Identify which cell holds the provided text, then report its [X, Y] central coordinate. 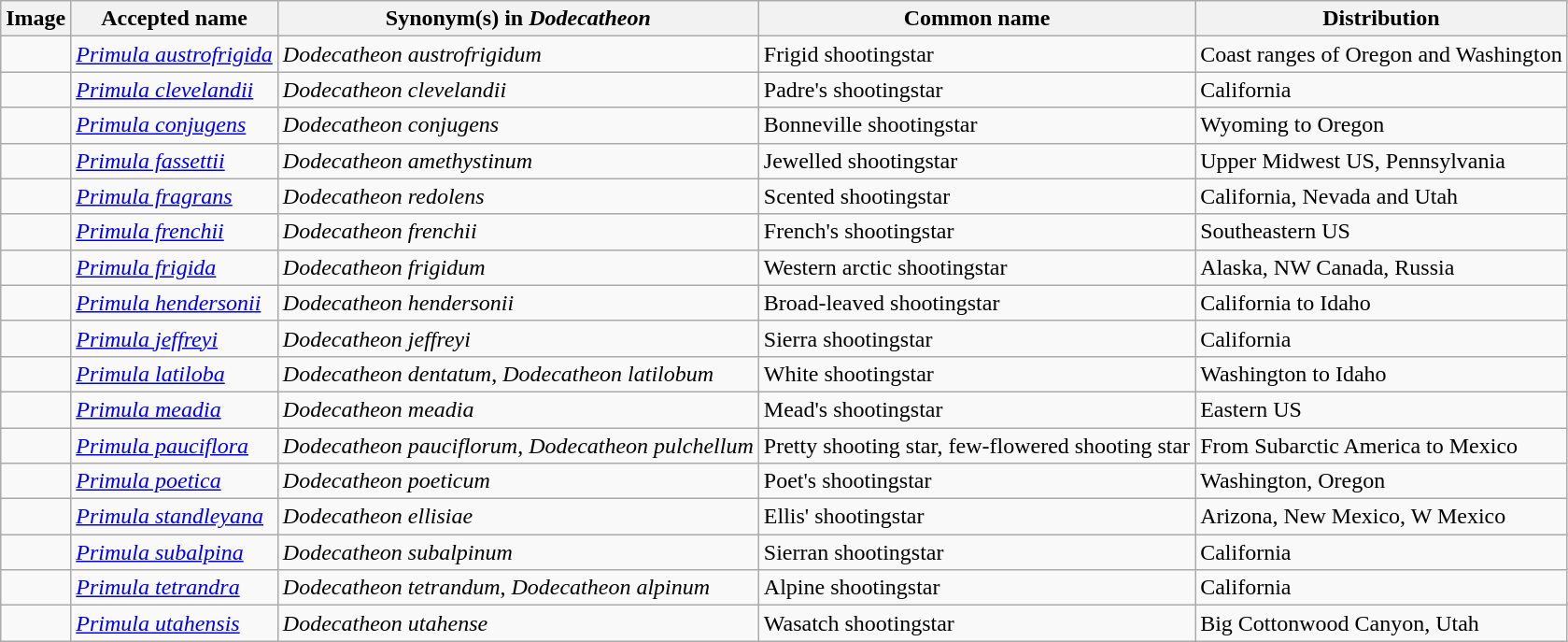
Poet's shootingstar [977, 481]
Dodecatheon amethystinum [517, 161]
Padre's shootingstar [977, 90]
Primula tetrandra [175, 588]
Bonneville shootingstar [977, 125]
Eastern US [1382, 409]
Distribution [1382, 19]
Primula meadia [175, 409]
Synonym(s) in Dodecatheon [517, 19]
Primula pauciflora [175, 446]
Accepted name [175, 19]
Alaska, NW Canada, Russia [1382, 267]
Arizona, New Mexico, W Mexico [1382, 517]
Mead's shootingstar [977, 409]
Dodecatheon dentatum, Dodecatheon latilobum [517, 374]
Primula utahensis [175, 623]
Dodecatheon redolens [517, 196]
Primula frenchii [175, 232]
Dodecatheon clevelandii [517, 90]
Primula jeffreyi [175, 338]
Washington, Oregon [1382, 481]
Primula conjugens [175, 125]
White shootingstar [977, 374]
Dodecatheon utahense [517, 623]
Dodecatheon poeticum [517, 481]
Image [35, 19]
Dodecatheon ellisiae [517, 517]
Jewelled shootingstar [977, 161]
Dodecatheon jeffreyi [517, 338]
Southeastern US [1382, 232]
Primula fassettii [175, 161]
Sierran shootingstar [977, 552]
Washington to Idaho [1382, 374]
Wasatch shootingstar [977, 623]
Coast ranges of Oregon and Washington [1382, 54]
Dodecatheon meadia [517, 409]
Frigid shootingstar [977, 54]
Dodecatheon subalpinum [517, 552]
Big Cottonwood Canyon, Utah [1382, 623]
Dodecatheon pauciflorum, Dodecatheon pulchellum [517, 446]
French's shootingstar [977, 232]
Pretty shooting star, few-flowered shooting star [977, 446]
Dodecatheon tetrandum, Dodecatheon alpinum [517, 588]
Primula frigida [175, 267]
California, Nevada and Utah [1382, 196]
Dodecatheon austrofrigidum [517, 54]
Primula subalpina [175, 552]
Sierra shootingstar [977, 338]
Common name [977, 19]
Primula standleyana [175, 517]
Scented shootingstar [977, 196]
Broad-leaved shootingstar [977, 303]
Primula austrofrigida [175, 54]
Primula poetica [175, 481]
Dodecatheon frigidum [517, 267]
California to Idaho [1382, 303]
From Subarctic America to Mexico [1382, 446]
Dodecatheon conjugens [517, 125]
Western arctic shootingstar [977, 267]
Alpine shootingstar [977, 588]
Upper Midwest US, Pennsylvania [1382, 161]
Ellis' shootingstar [977, 517]
Wyoming to Oregon [1382, 125]
Primula clevelandii [175, 90]
Dodecatheon frenchii [517, 232]
Dodecatheon hendersonii [517, 303]
Primula hendersonii [175, 303]
Primula latiloba [175, 374]
Primula fragrans [175, 196]
